From the cell containing the given text, extract its center point as (x, y) coordinate. 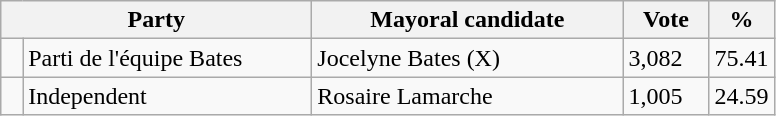
Vote (666, 20)
Mayoral candidate (468, 20)
% (742, 20)
Rosaire Lamarche (468, 96)
1,005 (666, 96)
3,082 (666, 58)
Party (156, 20)
Parti de l'équipe Bates (168, 58)
24.59 (742, 96)
Jocelyne Bates (X) (468, 58)
Independent (168, 96)
75.41 (742, 58)
